Scan for the cell matching the given text and deliver its [x, y] coordinate at center. 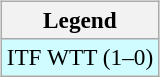
Legend [80, 20]
ITF WTT (1–0) [80, 57]
